For the text-containing cell, return its midpoint in [x, y] coordinate format. 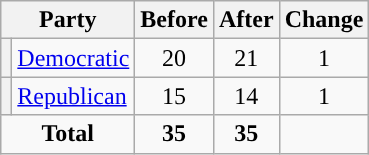
Republican [74, 96]
Change [324, 20]
15 [174, 96]
Democratic [74, 58]
14 [246, 96]
After [246, 20]
21 [246, 58]
Total [68, 134]
Party [68, 20]
20 [174, 58]
Before [174, 20]
